Output the (x, y) coordinate of the center of the cell containing the given text.  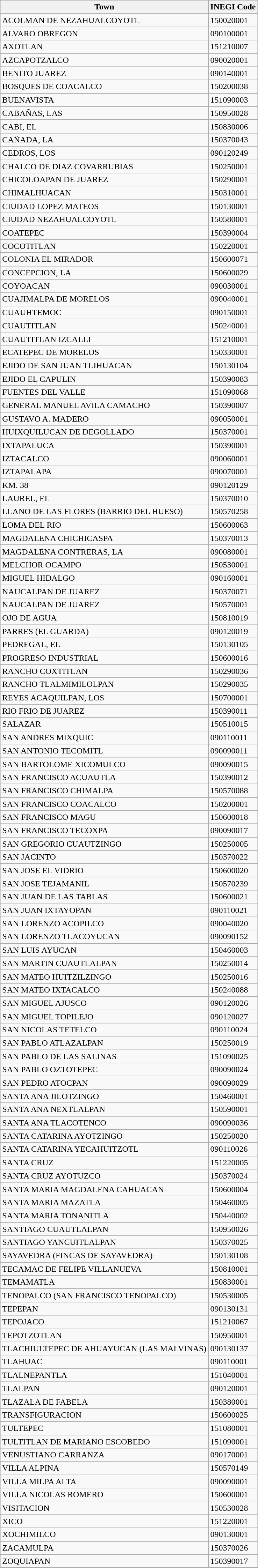
PROGRESO INDUSTRIAL (104, 658)
SAN LORENZO TLACOYUCAN (104, 937)
EJIDO EL CAPULIN (104, 379)
090170001 (233, 1455)
150130105 (233, 645)
SAN PEDRO ATOCPAN (104, 1083)
LOMA DEL RIO (104, 525)
150250005 (233, 844)
150570258 (233, 512)
CONCEPCION, LA (104, 273)
150950026 (233, 1229)
150810019 (233, 618)
SAN PABLO DE LAS SALINAS (104, 1056)
SANTA CATARINA YECAHUITZOTL (104, 1149)
TLAHUAC (104, 1362)
150390012 (233, 777)
ALVARO OBREGON (104, 34)
AZCAPOTZALCO (104, 60)
TLALNEPANTLA (104, 1375)
150370010 (233, 498)
151210001 (233, 339)
RANCHO COXTITLAN (104, 671)
150220001 (233, 246)
SAN PABLO OZTOTEPEC (104, 1070)
TLALPAN (104, 1388)
ACOLMAN DE NEZAHUALCOYOTL (104, 20)
090110024 (233, 1030)
151090025 (233, 1056)
SAN JUAN IXTAYOPAN (104, 910)
150380001 (233, 1402)
RIO FRIO DE JUAREZ (104, 711)
SAN FRANCISCO COACALCO (104, 804)
150600020 (233, 870)
150130108 (233, 1256)
VILLA ALPINA (104, 1468)
SAN JOSE EL VIDRIO (104, 870)
CHIMALHUACAN (104, 193)
090040020 (233, 923)
SAN FRANCISCO CHIMALPA (104, 790)
TEPOTZOTLAN (104, 1335)
150830001 (233, 1282)
SAN JOSE TEJAMANIL (104, 884)
090120001 (233, 1388)
090100001 (233, 34)
VILLA MILPA ALTA (104, 1481)
IZTACALCO (104, 459)
150250014 (233, 963)
150390083 (233, 379)
150200038 (233, 87)
SAN NICOLAS TETELCO (104, 1030)
CABAÑAS, LAS (104, 113)
150240001 (233, 326)
090020001 (233, 60)
151220005 (233, 1162)
BUENAVISTA (104, 100)
SANTA MARIA MAGDALENA CAHUACAN (104, 1189)
090120019 (233, 631)
COLONIA EL MIRADOR (104, 259)
HUIXQUILUCAN DE DEGOLLADO (104, 432)
SAN LORENZO ACOPILCO (104, 923)
150950001 (233, 1335)
090110001 (233, 1362)
SALAZAR (104, 724)
150460005 (233, 1202)
090130001 (233, 1534)
151090068 (233, 392)
150390001 (233, 445)
CABI, EL (104, 126)
090090024 (233, 1070)
TEPEPAN (104, 1309)
SAN LUIS AYUCAN (104, 950)
150600021 (233, 897)
SANTIAGO CUAUTLALPAN (104, 1229)
090090015 (233, 764)
SANTA MARIA TONANITLA (104, 1216)
150020001 (233, 20)
MIGUEL HIDALGO (104, 578)
XOCHIMILCO (104, 1534)
090050001 (233, 419)
INEGI Code (233, 7)
150370013 (233, 538)
090130131 (233, 1309)
090070001 (233, 472)
CUAUTITLAN (104, 326)
150390004 (233, 233)
150370022 (233, 857)
090140001 (233, 73)
SANTA CATARINA AYOTZINGO (104, 1136)
IZTAPALAPA (104, 472)
150330001 (233, 352)
SAN GREGORIO CUAUTZINGO (104, 844)
150370024 (233, 1176)
150200001 (233, 804)
TULTITLAN DE MARIANO ESCOBEDO (104, 1442)
COYOACAN (104, 286)
151220001 (233, 1521)
151090001 (233, 1442)
SANTA CRUZ AYOTUZCO (104, 1176)
SAN PABLO ATLAZALPAN (104, 1043)
150370025 (233, 1242)
SAN FRANCISCO ACUAUTLA (104, 777)
150290035 (233, 684)
CUAUTITLAN IZCALLI (104, 339)
150460003 (233, 950)
150390007 (233, 406)
SAN BARTOLOME XICOMULCO (104, 764)
150390017 (233, 1561)
SANTA ANA NEXTLALPAN (104, 1109)
TENOPALCO (SAN FRANCISCO TENOPALCO) (104, 1295)
MAGDALENA CONTRERAS, LA (104, 551)
TRANSFIGURACION (104, 1415)
150250016 (233, 976)
150510015 (233, 724)
090120249 (233, 153)
090090001 (233, 1481)
151080001 (233, 1428)
150600016 (233, 658)
150530028 (233, 1508)
150950028 (233, 113)
CIUDAD NEZAHUALCOYOTL (104, 220)
150600063 (233, 525)
SAN MIGUEL TOPILEJO (104, 1017)
EJIDO DE SAN JUAN TLIHUACAN (104, 365)
090110021 (233, 910)
SANTIAGO YANCUITLALPAN (104, 1242)
GENERAL MANUEL AVILA CAMACHO (104, 406)
CIUDAD LOPEZ MATEOS (104, 206)
SAN ANTONIO TECOMITL (104, 751)
PARRES (EL GUARDA) (104, 631)
LLANO DE LAS FLORES (BARRIO DEL HUESO) (104, 512)
Town (104, 7)
VENUSTIANO CARRANZA (104, 1455)
150810001 (233, 1269)
IXTAPALUCA (104, 445)
TLACHIULTEPEC DE AHUAYUCAN (LAS MALVINAS) (104, 1348)
CAÑADA, LA (104, 140)
SAN FRANCISCO MAGU (104, 817)
SAN ANDRES MIXQUIC (104, 737)
150600071 (233, 259)
150580001 (233, 220)
AXOTLAN (104, 47)
FUENTES DEL VALLE (104, 392)
150370001 (233, 432)
150600029 (233, 273)
150370043 (233, 140)
150590001 (233, 1109)
150440002 (233, 1216)
150570088 (233, 790)
090160001 (233, 578)
XICO (104, 1521)
150240088 (233, 990)
090030001 (233, 286)
CUAUHTEMOC (104, 312)
090120026 (233, 1003)
090130137 (233, 1348)
150370026 (233, 1548)
090090017 (233, 831)
KM. 38 (104, 485)
150290036 (233, 671)
COATEPEC (104, 233)
150130104 (233, 365)
TECAMAC DE FELIPE VILLANUEVA (104, 1269)
151210067 (233, 1322)
150460001 (233, 1096)
REYES ACAQUILPAN, LOS (104, 698)
151040001 (233, 1375)
090110026 (233, 1149)
150310001 (233, 193)
SAN MARTIN CUAUTLALPAN (104, 963)
ZOQUIAPAN (104, 1561)
150600025 (233, 1415)
SAN JACINTO (104, 857)
BENITO JUAREZ (104, 73)
150830006 (233, 126)
090150001 (233, 312)
SAN FRANCISCO TECOXPA (104, 831)
CUAJIMALPA DE MORELOS (104, 299)
ZACAMULPA (104, 1548)
SAN JUAN DE LAS TABLAS (104, 897)
090080001 (233, 551)
150570149 (233, 1468)
OJO DE AGUA (104, 618)
MAGDALENA CHICHICASPA (104, 538)
BOSQUES DE COACALCO (104, 87)
090120129 (233, 485)
090120027 (233, 1017)
150250001 (233, 166)
VISITACION (104, 1508)
SANTA CRUZ (104, 1162)
PEDREGAL, EL (104, 645)
RANCHO TLALMIMILOLPAN (104, 684)
150130001 (233, 206)
150700001 (233, 698)
TLAZALA DE FABELA (104, 1402)
150600004 (233, 1189)
090090152 (233, 937)
151090003 (233, 100)
150600001 (233, 1495)
150530001 (233, 565)
SANTA MARIA MAZATLA (104, 1202)
151210007 (233, 47)
TEPOJACO (104, 1322)
ECATEPEC DE MORELOS (104, 352)
150390011 (233, 711)
CEDROS, LOS (104, 153)
VILLA NICOLAS ROMERO (104, 1495)
SAYAVEDRA (FINCAS DE SAYAVEDRA) (104, 1256)
MELCHOR OCAMPO (104, 565)
COCOTITLAN (104, 246)
150570001 (233, 605)
CHALCO DE DIAZ COVARRUBIAS (104, 166)
CHICOLOAPAN DE JUAREZ (104, 180)
150290001 (233, 180)
150570239 (233, 884)
150250019 (233, 1043)
LAUREL, EL (104, 498)
150370071 (233, 592)
150600018 (233, 817)
150530005 (233, 1295)
090090029 (233, 1083)
150250020 (233, 1136)
090110011 (233, 737)
TULTEPEC (104, 1428)
SANTA ANA JILOTZINGO (104, 1096)
TEMAMATLA (104, 1282)
090040001 (233, 299)
SAN MATEO IXTACALCO (104, 990)
090090036 (233, 1123)
SAN MATEO HUITZILZINGO (104, 976)
SANTA ANA TLACOTENCO (104, 1123)
090090011 (233, 751)
GUSTAVO A. MADERO (104, 419)
090060001 (233, 459)
SAN MIGUEL AJUSCO (104, 1003)
